From the cell containing the given text, extract its center point as [x, y] coordinate. 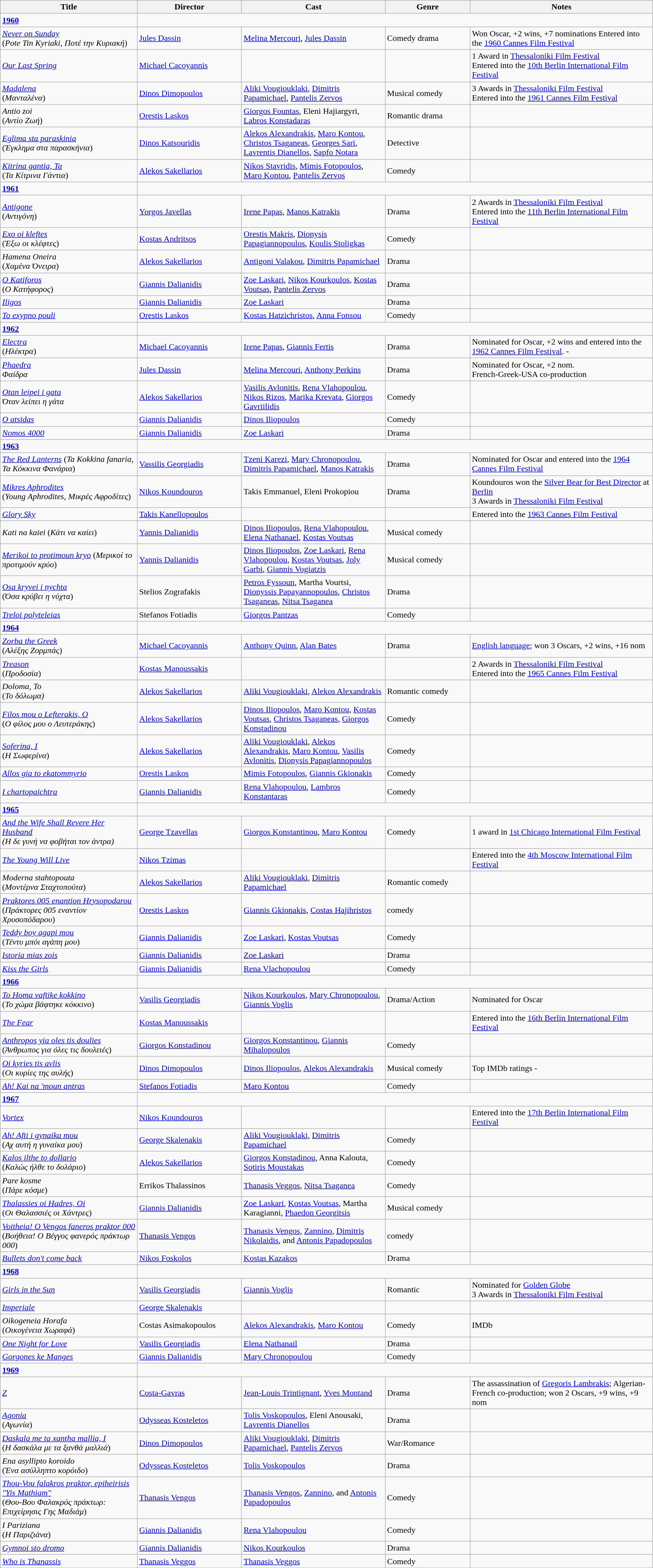
3 Awards in Thessaloniki Film Festival Entered into the 1961 Cannes Film Festival [561, 93]
Jean-Louis Trintignant, Yves Montand [313, 1393]
Pare kosme(Πάρε κόσμε) [69, 1185]
Irene Papas, Manos Katrakis [313, 211]
Zoe Laskari, Kostas Voutsas, Martha Karagianni, Phaedon Georgitsis [313, 1208]
Voitheia! O Vengos faneros praktor 000(Βοήθεια! Ο Βέγγος φανερός πράκτωρ 000) [69, 1235]
O atsidas [69, 420]
Aliki Vougiouklaki, Alekos Alexandrakis [313, 691]
Kalos ilthe to dollario(Καλώς ήλθε το δολάριο) [69, 1162]
Mikres Aphrodites(Young Aphrodites, Μικρές Αφροδίτες) [69, 491]
Won Oscar, +2 wins, +7 nominations Entered into the 1960 Cannes Film Festival [561, 38]
Electra(Ηλέκτρα) [69, 347]
Thanasis Veggos, Nitsa Tsaganea [313, 1185]
Dinos Iliopoulos [313, 420]
Dinos Iliopoulos, Maro Kontou, Kostas Voutsas, Christos Tsaganeas, Giorgos Konstadinou [313, 719]
Maro Kontou [313, 1086]
2 Awards in Thessaloniki Film FestivalEntered into the 1965 Cannes Film Festival [561, 669]
Aliki Vougiouklaki, Alekos Alexandrakis, Maro Kontou, Vasilis Avlonitis, Dionysis Papagiannopoulos [313, 751]
Antio zoi(Αντίο Ζωή) [69, 116]
Nominated for Oscar, +2 wins and entered into the 1962 Cannes Film Festival. - [561, 347]
Detective [428, 143]
Moderna stahtopouta(Μοντέρνα Σταχτοπούτα) [69, 882]
Yorgos Javellas [190, 211]
Petros Fyssoun, Martha Vourtsi, Dionyssis Papayannopoulos, Christos Tsaganeas, Nitsa Tsaganea [313, 592]
Kostas Andritsos [190, 239]
Anthropos yia oles tis doulies(Άνθρωπος για όλες τις δουλειές) [69, 1045]
Giorgos Konstantinou, Giannis Mihalopoulos [313, 1045]
Gymnoi sto dromo [69, 1548]
Top IMDb ratings - [561, 1068]
1964 [69, 628]
Ah! Kai na 'moun antras [69, 1086]
Giorgos Konstadinou [190, 1045]
Who is Thanassis [69, 1561]
Irene Papas, Giannis Fertis [313, 347]
Zoe Laskari, Nikos Kourkoulos, Kostas Voutsas, Pantelis Zervos [313, 284]
Dinos Iliopoulos, Zoe Laskari, Rena Vlahopoulou, Kostas Voutsas, Joly Garbi, Giannis Vogiatzis [313, 560]
The assassination of Gregoris Lambrakis; Algerian-French co-production; won 2 Oscars, +9 wins, +9 nom [561, 1393]
Giorgos Fountas, Eleni Hajiargyri, Labros Konstadaras [313, 116]
Kiss the Girls [69, 969]
Daskala me ta xantha mallia, I(Η δασκάλα με τα ξανθά μαλλιά) [69, 1443]
1969 [69, 1370]
Romantic drama [428, 116]
Zoe Laskari, Kostas Voutsas [313, 937]
Filos mou o Lefterakis, O(Ο φίλος μου ο Λευτεράκης) [69, 719]
George Tzavellas [190, 832]
To Homa vaftike kokkino(Το χώμα βάφτηκε κόκκινο) [69, 1000]
O Katiforos(Ο Κατήφορος) [69, 284]
Eglima sta paraskinia(Έγκλημα στα παρασκήνια) [69, 143]
1 Award in Thessaloniki Film FestivalEntered into the 10th Berlin International Film Festival [561, 66]
Rena Vlachopoulou [313, 969]
1 award in 1st Chicago International Film Festival [561, 832]
Iligos [69, 302]
Nominated for Oscar, +2 nom.French-Greek-USA co-production [561, 369]
Thalassies oi Hadres, Oi(Οι Θαλασσιές οι Χάντρες) [69, 1208]
Alekos Alexandrakis, Maro Kontou [313, 1326]
Kostas Hatzichristos, Anna Fonsou [313, 316]
Takis Kanellopoulos [190, 514]
English language; won 3 Oscars, +2 wins, +16 nom [561, 646]
Imperiale [69, 1308]
The Fear [69, 1023]
Teddy boy agapi mou(Τέντυ μπόι αγάπη μου) [69, 937]
Giorgos Konstantinou, Maro Kontou [313, 832]
PhaedraΦαίδρα [69, 369]
Ah! Afti i gynaika mou(Αχ αυτή η γυναίκα μου) [69, 1140]
Exo oi kleftes(Έξω οι κλέφτες) [69, 239]
1965 [69, 809]
1963 [69, 446]
Nominated for Oscar [561, 1000]
Allos gia to ekatommyrio [69, 774]
Takis Emmanuel, Eleni Prokopiou [313, 491]
Dinos Iliopoulos, Alekos Alexandrakis [313, 1068]
One Night for Love [69, 1344]
To exypno pouli [69, 316]
Merikoi to protimoun kryo (Μερικοί το προτιμούν κρύο) [69, 560]
Mimis Fotopoulos, Giannis Gkionakis [313, 774]
Nikos Kourkoulos [313, 1548]
Tzeni Karezi, Mary Chronopoulou, Dimitris Papamichael, Manos Katrakis [313, 464]
Oikogeneia Horafa(Οικογένεια Χωραφά) [69, 1326]
Comedy drama [428, 38]
Tolis Voskopoulos [313, 1465]
Errikos Thalassinos [190, 1185]
Alekos Alexandrakis, Maro Kontou, Christos Tsaganeas, Georges Sari, Lavrentis Dianellos, Sapfo Notara [313, 143]
Nominated for Golden Globe3 Awards in Thessaloniki Film Festival [561, 1289]
Zorba the Greek(Αλέξης Ζορμπάς) [69, 646]
Koundouros won the Silver Bear for Best Director at Berlin 3 Awards in Thessaloniki Film Festival [561, 491]
Istoria mias zois [69, 955]
Nikos Tzimas [190, 859]
Z [69, 1393]
Giorgos Konstadinou, Anna Kalouta, Sotiris Moustakas [313, 1162]
Entered into the 1963 Cannes Film Festival [561, 514]
Glory Sky [69, 514]
Romantic [428, 1289]
Orestis Makris, Dionysis Papagiannopoulos, Koulis Stoligkas [313, 239]
Melina Mercouri, Jules Dassin [313, 38]
Giorgos Pantzas [313, 615]
Oi kyries tis avlis(Οι κυρίες της αυλής) [69, 1068]
Stelios Zografakis [190, 592]
Bullets don't come back [69, 1258]
I Pariziana(Η Παριζιάνα) [69, 1530]
Kitrina gantia, Ta(Τα Κίτρινα Γάντια) [69, 170]
Madalena(Μανταλένα) [69, 93]
Treason (Προδοσία) [69, 669]
1961 [69, 188]
Costa-Gavras [190, 1393]
Title [69, 7]
The Red Lanterns (Ta Kokkina fanaria, Τα Κόκκινα Φανάρια) [69, 464]
Our Last Spring [69, 66]
Elena Nathanail [313, 1344]
I chartopaichtra [69, 792]
2 Awards in Thessaloniki Film FestivalEntered into the 11th Berlin International Film Festival [561, 211]
Cast [313, 7]
Thou-Vou falakros praktor, epiheirisis "Yis Mathiam"(Θου-Βου Φαλακρός πράκτωρ: Επιχείρησις Γης Μαδιάμ) [69, 1497]
Vassilis Georgiadis [190, 464]
Melina Mercouri, Anthony Perkins [313, 369]
Giannis Voglis [313, 1289]
Hamena Oneira(Χαμένα Όνειρα) [69, 261]
Genre [428, 7]
1960 [69, 20]
Tolis Voskopoulos, Eleni Anousaki, Lavrentis Dianellos [313, 1420]
Dinos Iliopoulos, Rena Vlahopoulou, Elena Nathanael, Kostas Voutsas [313, 532]
Vasilis Avlonitis, Rena Vlahopoulou, Nikos Rizos, Marika Krevata, Giorgos Gavriilidis [313, 397]
Rena Vlahopoulou, Lambros Konstantaras [313, 792]
Girls in the Sun [69, 1289]
Mary Chronopoulou [313, 1357]
Antigoni Valakou, Dimitris Papamichael [313, 261]
Ena asyllipto koroido(Ένα ασύλληπτο κορόιδο) [69, 1465]
Agonia(Αγωνία) [69, 1420]
Soferina, I(Η Σωφερίνα) [69, 751]
Nominated for Oscar and entered into the 1964 Cannes Film Festival [561, 464]
1967 [69, 1099]
1968 [69, 1271]
Costas Asimakopoulos [190, 1326]
And the Wife Shall Revere Her Husband(Η δε γυνή να φοβήται τον άντρα) [69, 832]
Anthony Quinn, Alan Bates [313, 646]
Rena Vlahopoulou [313, 1530]
Thanasis Vengos, Zannino, Dimitris Nikolaidis, and Antonis Papadopoulos [313, 1235]
Kati na kaiei (Κάτι να καίει) [69, 532]
Nomos 4000 [69, 433]
Praktores 005 enantion Hrysopodarou(Πράκτορες 005 εναντίον Χρυσοπόδαρου) [69, 910]
War/Romance [428, 1443]
The Young Will Live [69, 859]
1966 [69, 982]
Dinos Katsouridis [190, 143]
Entered into the 16th Berlin International Film Festival [561, 1023]
Entered into the 4th Moscow International Film Festival [561, 859]
Gorgones ke Manges [69, 1357]
Director [190, 7]
Nikos Foskolos [190, 1258]
Giannis Gkionakis, Costas Hajihristos [313, 910]
Nikos Kourkoulos, Mary Chronopoulou, Giannis Voglis [313, 1000]
1962 [69, 329]
Otan leipei i gataΌταν λείπει η γάτα [69, 397]
Notes [561, 7]
Treloi polyteleias [69, 615]
Thanasis Vengos, Zannino, and Antonis Papadopoulos [313, 1497]
IMDb [561, 1326]
Antigone(Αντιγόνη) [69, 211]
Vortex [69, 1117]
Nikos Stavridis, Mimis Fotopoulos, Maro Kontou, Pantelis Zervos [313, 170]
Doloma, To(Το δόλωμα) [69, 691]
Drama/Action [428, 1000]
Kostas Kazakos [313, 1258]
Never on Sunday(Pote Tin Kyriaki, Ποτέ την Κυριακή) [69, 38]
Osa kryvei i nychta(Όσα κρύβει η νύχτα) [69, 592]
Entered into the 17th Berlin International Film Festival [561, 1117]
